For the text-containing cell, return its midpoint in [x, y] coordinate format. 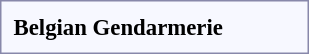
Belgian Gendarmerie [118, 27]
